Determine the (X, Y) coordinate at the center of the cell enclosing the given text.  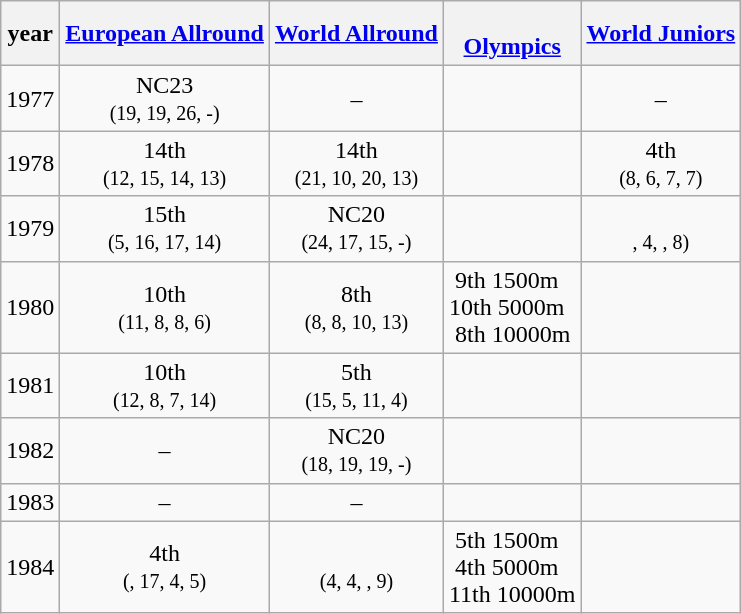
4th(, 17, 4, 5) (165, 567)
9th 1500m 10th 5000m 8th 10000m (512, 307)
1977 (30, 98)
8th(8, 8, 10, 13) (356, 307)
1982 (30, 450)
1979 (30, 228)
4th(8, 6, 7, 7) (661, 164)
1980 (30, 307)
World Allround (356, 34)
, 4, , 8) (661, 228)
10th(11, 8, 8, 6) (165, 307)
14th(12, 15, 14, 13) (165, 164)
World Juniors (661, 34)
14th(21, 10, 20, 13) (356, 164)
1984 (30, 567)
5th(15, 5, 11, 4) (356, 386)
(4, 4, , 9) (356, 567)
Olympics (512, 34)
5th 1500m 4th 5000m 11th 10000m (512, 567)
year (30, 34)
NC23(19, 19, 26, -) (165, 98)
15th(5, 16, 17, 14) (165, 228)
European Allround (165, 34)
10th(12, 8, 7, 14) (165, 386)
1981 (30, 386)
NC20(24, 17, 15, -) (356, 228)
NC20(18, 19, 19, -) (356, 450)
1978 (30, 164)
1983 (30, 502)
